Provide the [X, Y] coordinate of the cell's center where the given text is located.  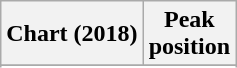
Chart (2018) [72, 34]
Peakposition [189, 34]
